Detect which cell encompasses the target text, then output its [X, Y] center coordinate. 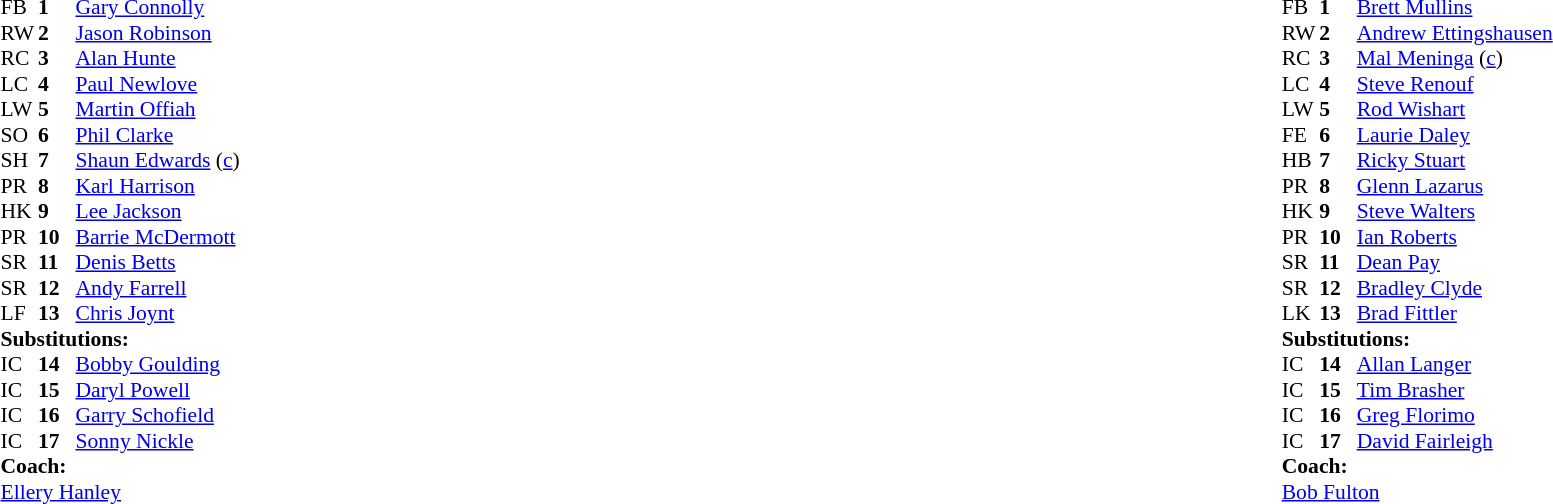
Martin Offiah [158, 109]
LF [19, 313]
Allan Langer [1455, 365]
Rod Wishart [1455, 109]
Barrie McDermott [158, 237]
Denis Betts [158, 263]
Andy Farrell [158, 288]
Lee Jackson [158, 211]
LK [1301, 313]
Jason Robinson [158, 33]
Bradley Clyde [1455, 288]
Alan Hunte [158, 59]
Steve Renouf [1455, 84]
SO [19, 135]
Glenn Lazarus [1455, 186]
Brad Fittler [1455, 313]
HB [1301, 161]
Shaun Edwards (c) [158, 161]
Ian Roberts [1455, 237]
Andrew Ettingshausen [1455, 33]
Mal Meninga (c) [1455, 59]
Garry Schofield [158, 415]
Chris Joynt [158, 313]
Ricky Stuart [1455, 161]
Dean Pay [1455, 263]
Tim Brasher [1455, 390]
Steve Walters [1455, 211]
SH [19, 161]
FE [1301, 135]
Sonny Nickle [158, 441]
Laurie Daley [1455, 135]
Paul Newlove [158, 84]
Karl Harrison [158, 186]
Greg Florimo [1455, 415]
Daryl Powell [158, 390]
David Fairleigh [1455, 441]
Phil Clarke [158, 135]
Bobby Goulding [158, 365]
